Capture the cell that displays the provided text and extract its [x, y] central coordinate. 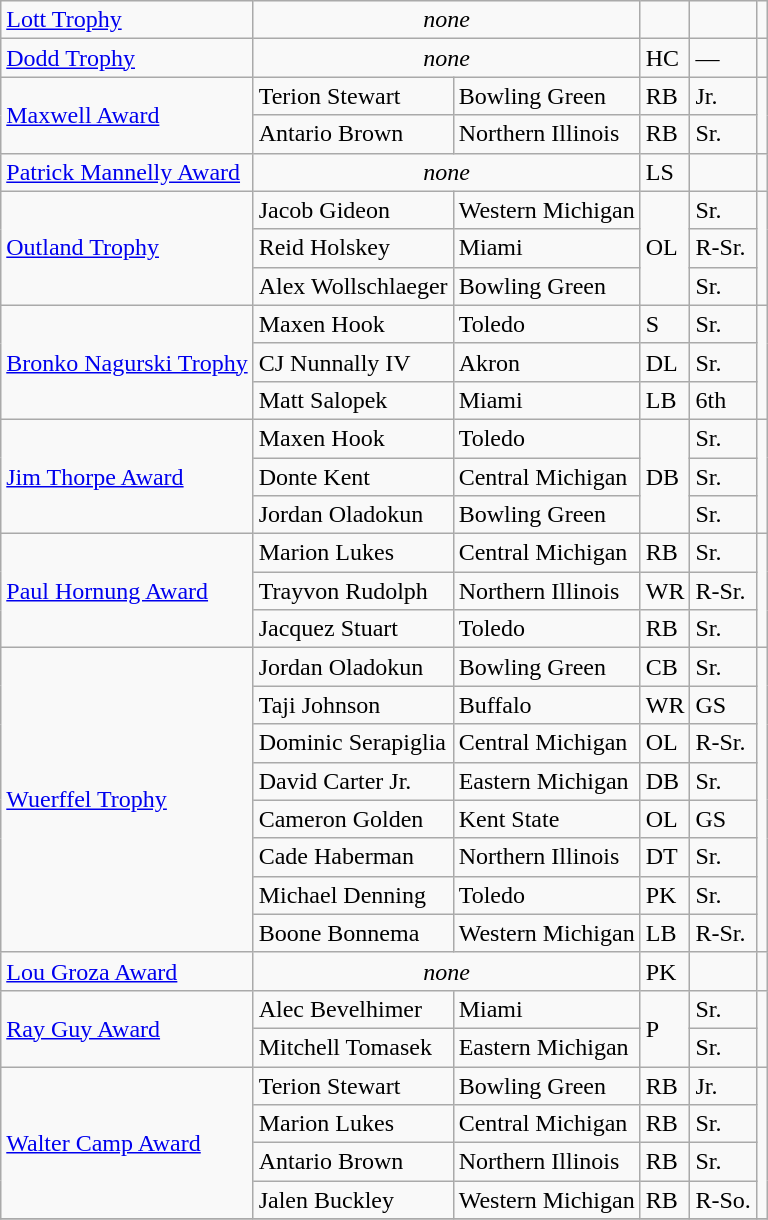
Donte Kent [353, 477]
— [723, 58]
DT [665, 857]
Alex Wollschlaeger [353, 286]
Matt Salopek [353, 400]
Wuerffel Trophy [127, 800]
Lou Groza Award [127, 971]
Boone Bonnema [353, 933]
Alec Bevelhimer [353, 1009]
Jacquez Stuart [353, 629]
S [665, 324]
CB [665, 667]
Akron [546, 362]
P [665, 1028]
R-So. [723, 1200]
Dodd Trophy [127, 58]
Outland Trophy [127, 248]
LS [665, 172]
Dominic Serapiglia [353, 743]
Jim Thorpe Award [127, 476]
Trayvon Rudolph [353, 591]
Cade Haberman [353, 857]
Jacob Gideon [353, 210]
Michael Denning [353, 895]
Kent State [546, 819]
Buffalo [546, 705]
6th [723, 400]
Lott Trophy [127, 20]
Cameron Golden [353, 819]
Bronko Nagurski Trophy [127, 362]
Taji Johnson [353, 705]
Reid Holskey [353, 248]
Paul Hornung Award [127, 591]
Walter Camp Award [127, 1142]
DL [665, 362]
Mitchell Tomasek [353, 1047]
Maxwell Award [127, 115]
Ray Guy Award [127, 1028]
Jalen Buckley [353, 1200]
CJ Nunnally IV [353, 362]
HC [665, 58]
Patrick Mannelly Award [127, 172]
David Carter Jr. [353, 781]
